Locate the cell with the specified text and output its [X, Y] center coordinate. 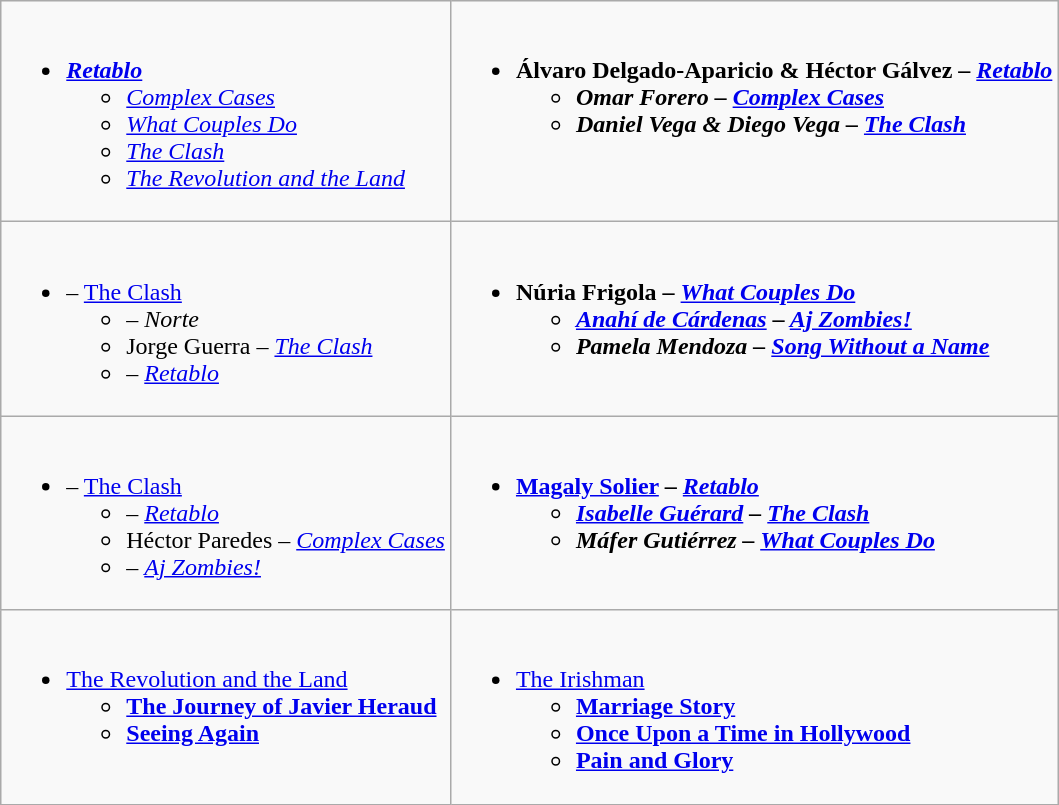
The IrishmanMarriage StoryOnce Upon a Time in HollywoodPain and Glory [754, 707]
– The Clash – NorteJorge Guerra – The Clash – Retablo [226, 319]
RetabloComplex CasesWhat Couples DoThe ClashThe Revolution and the Land [226, 112]
Núria Frigola – What Couples DoAnahí de Cárdenas – Aj Zombies!Pamela Mendoza – Song Without a Name [754, 319]
– The Clash – RetabloHéctor Paredes – Complex Cases – Aj Zombies! [226, 513]
Magaly Solier – RetabloIsabelle Guérard – The ClashMáfer Gutiérrez – What Couples Do [754, 513]
Álvaro Delgado-Aparicio & Héctor Gálvez – RetabloOmar Forero – Complex CasesDaniel Vega & Diego Vega – The Clash [754, 112]
The Revolution and the LandThe Journey of Javier HeraudSeeing Again [226, 707]
